Search for the cell housing the specified text and yield its (X, Y) center coordinate. 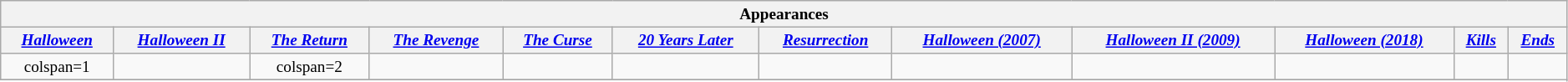
Resurrection (825, 40)
colspan=2 (309, 67)
20 Years Later (685, 40)
The Curse (558, 40)
Halloween (2018) (1365, 40)
Kills (1480, 40)
Ends (1537, 40)
Appearances (784, 14)
Halloween (57, 40)
Halloween II (2009) (1173, 40)
colspan=1 (57, 67)
The Return (309, 40)
Halloween II (182, 40)
Halloween (2007) (982, 40)
The Revenge (436, 40)
